Return the (x, y) coordinate for the center point of the cell that contains the specified text.  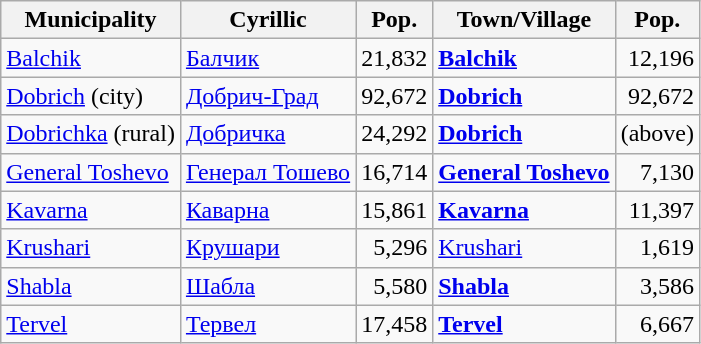
12,196 (657, 58)
Каварна (268, 210)
Dobrich (city) (91, 96)
7,130 (657, 172)
(above) (657, 134)
Cyrillic (268, 20)
Балчик (268, 58)
11,397 (657, 210)
21,832 (394, 58)
Town/Village (524, 20)
Тервел (268, 324)
1,619 (657, 248)
17,458 (394, 324)
Добричка (268, 134)
Dobrichka (rural) (91, 134)
15,861 (394, 210)
Шабла (268, 286)
Крушари (268, 248)
Municipality (91, 20)
Добрич-Град (268, 96)
6,667 (657, 324)
Генерал Тошево (268, 172)
5,296 (394, 248)
5,580 (394, 286)
3,586 (657, 286)
24,292 (394, 134)
16,714 (394, 172)
